Output the [X, Y] coordinate of the center of the cell containing the given text.  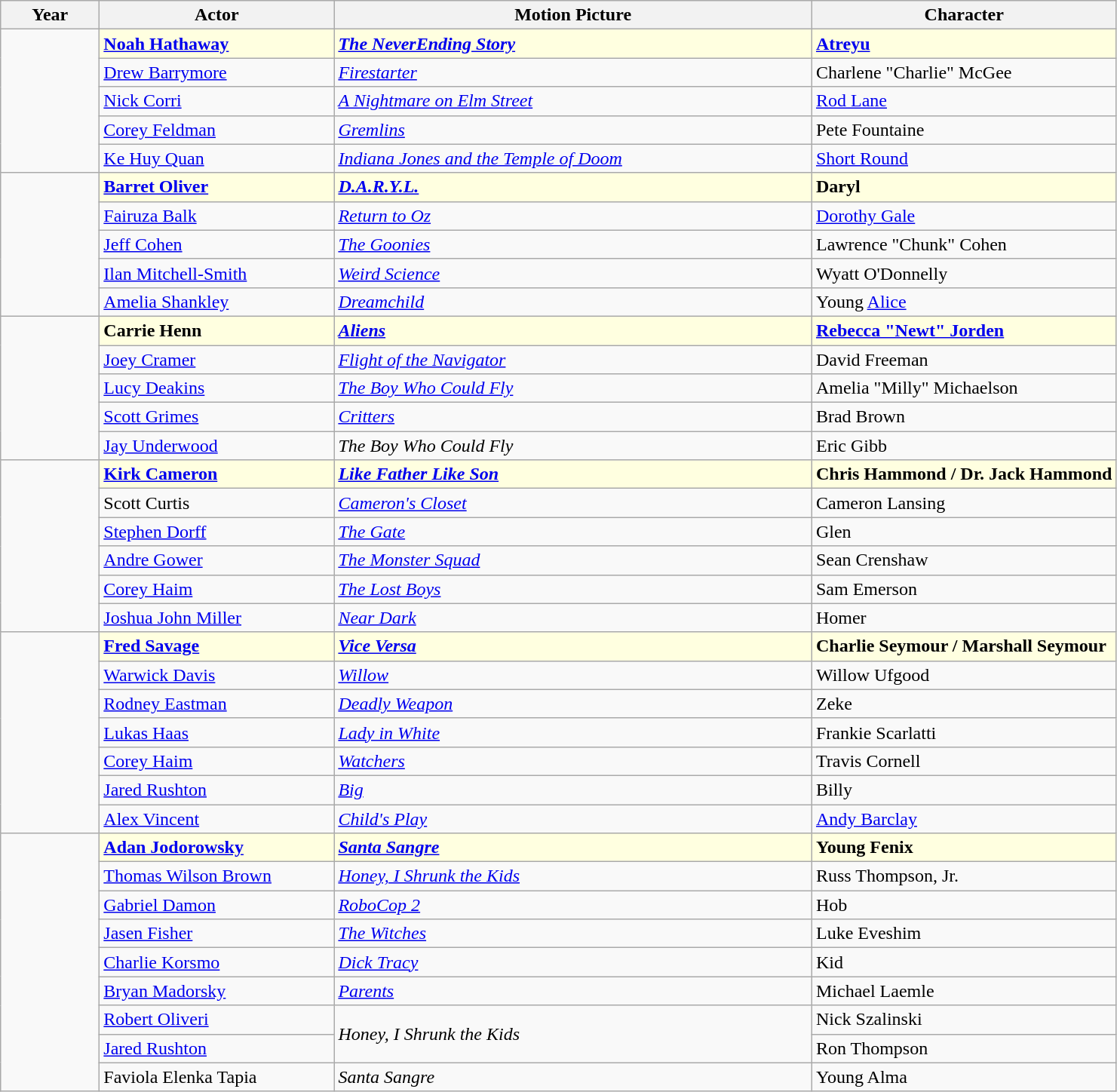
Joey Cramer [217, 360]
Child's Play [573, 818]
Luke Eveshim [964, 934]
Thomas Wilson Brown [217, 876]
The Goonies [573, 244]
Lucy Deakins [217, 388]
Ilan Mitchell-Smith [217, 273]
Weird Science [573, 273]
Michael Laemle [964, 991]
Barret Oliver [217, 187]
Brad Brown [964, 417]
Warwick Davis [217, 675]
Alex Vincent [217, 818]
Willow [573, 675]
Gabriel Damon [217, 905]
Deadly Weapon [573, 704]
Charlie Seymour / Marshall Seymour [964, 646]
Robert Oliveri [217, 1020]
Andre Gower [217, 560]
Carrie Henn [217, 330]
Amelia "Milly" Michaelson [964, 388]
Fred Savage [217, 646]
A Nightmare on Elm Street [573, 101]
Near Dark [573, 618]
Homer [964, 618]
Travis Cornell [964, 761]
Russ Thompson, Jr. [964, 876]
Billy [964, 790]
Jasen Fisher [217, 934]
Cameron Lansing [964, 503]
Faviola Elenka Tapia [217, 1077]
Charlie Korsmo [217, 962]
Ke Huy Quan [217, 158]
Flight of the Navigator [573, 360]
Actor [217, 15]
Young Alma [964, 1077]
Dreamchild [573, 302]
Rod Lane [964, 101]
Year [50, 15]
Like Father Like Son [573, 474]
Zeke [964, 704]
Joshua John Miller [217, 618]
Scott Grimes [217, 417]
Parents [573, 991]
Chris Hammond / Dr. Jack Hammond [964, 474]
Dick Tracy [573, 962]
Cameron's Closet [573, 503]
Corey Feldman [217, 130]
Kirk Cameron [217, 474]
Character [964, 15]
Lawrence "Chunk" Cohen [964, 244]
Charlene "Charlie" McGee [964, 72]
Dorothy Gale [964, 216]
Big [573, 790]
Noah Hathaway [217, 44]
Nick Corri [217, 101]
Kid [964, 962]
Stephen Dorff [217, 532]
Sam Emerson [964, 589]
Atreyu [964, 44]
Glen [964, 532]
Eric Gibb [964, 446]
Bryan Madorsky [217, 991]
Critters [573, 417]
Return to Oz [573, 216]
Amelia Shankley [217, 302]
The Lost Boys [573, 589]
Watchers [573, 761]
Lady in White [573, 732]
Vice Versa [573, 646]
Fairuza Balk [217, 216]
Andy Barclay [964, 818]
The Gate [573, 532]
Young Alice [964, 302]
Short Round [964, 158]
Lukas Haas [217, 732]
Jeff Cohen [217, 244]
Gremlins [573, 130]
David Freeman [964, 360]
Rebecca "Newt" Jorden [964, 330]
Daryl [964, 187]
Adan Jodorowsky [217, 848]
Scott Curtis [217, 503]
The Monster Squad [573, 560]
D.A.R.Y.L. [573, 187]
Firestarter [573, 72]
Aliens [573, 330]
The Witches [573, 934]
Sean Crenshaw [964, 560]
Jay Underwood [217, 446]
Young Fenix [964, 848]
RoboCop 2 [573, 905]
Hob [964, 905]
Ron Thompson [964, 1048]
Rodney Eastman [217, 704]
Wyatt O'Donnelly [964, 273]
Frankie Scarlatti [964, 732]
The NeverEnding Story [573, 44]
Nick Szalinski [964, 1020]
Pete Fountaine [964, 130]
Willow Ufgood [964, 675]
Indiana Jones and the Temple of Doom [573, 158]
Drew Barrymore [217, 72]
Motion Picture [573, 15]
